From the cell containing the given text, extract its center point as [X, Y] coordinate. 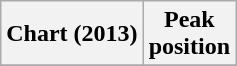
Chart (2013) [72, 34]
Peakposition [189, 34]
